Return (x, y) of the center of cell containing provided text 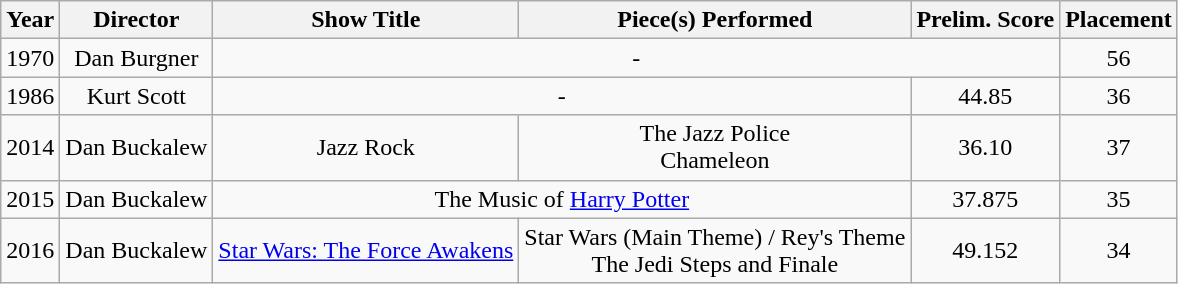
2014 (30, 148)
49.152 (986, 250)
1986 (30, 96)
2015 (30, 199)
The Jazz PoliceChameleon (715, 148)
56 (1119, 58)
2016 (30, 250)
Show Title (366, 20)
Placement (1119, 20)
Kurt Scott (136, 96)
Jazz Rock (366, 148)
37.875 (986, 199)
Director (136, 20)
35 (1119, 199)
36 (1119, 96)
Dan Burgner (136, 58)
Prelim. Score (986, 20)
Star Wars (Main Theme) / Rey's ThemeThe Jedi Steps and Finale (715, 250)
The Music of Harry Potter (562, 199)
1970 (30, 58)
Year (30, 20)
37 (1119, 148)
36.10 (986, 148)
Piece(s) Performed (715, 20)
44.85 (986, 96)
Star Wars: The Force Awakens (366, 250)
34 (1119, 250)
